From the cell containing the given text, extract its center point as (X, Y) coordinate. 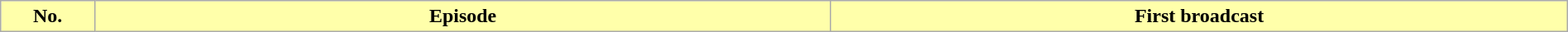
Episode (462, 16)
First broadcast (1199, 16)
No. (48, 16)
